Return [x, y] of the center of cell containing provided text 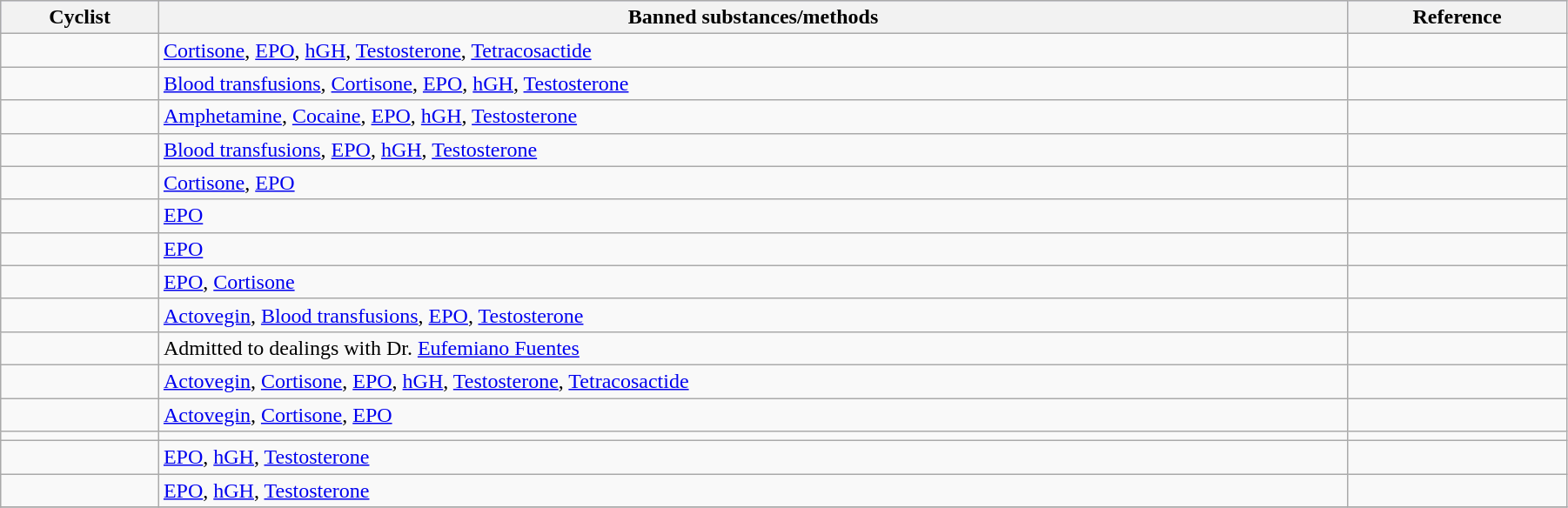
Cortisone, EPO, hGH, Testosterone, Tetracosactide [753, 50]
Actovegin, Blood transfusions, EPO, Testosterone [753, 315]
Blood transfusions, Cortisone, EPO, hGH, Testosterone [753, 84]
Cortisone, EPO [753, 183]
Reference [1457, 17]
Amphetamine, Cocaine, EPO, hGH, Testosterone [753, 117]
EPO, Cortisone [753, 282]
Banned substances/methods [753, 17]
Blood transfusions, EPO, hGH, Testosterone [753, 150]
Admitted to dealings with Dr. Eufemiano Fuentes [753, 348]
Cyclist [80, 17]
Actovegin, Cortisone, EPO, hGH, Testosterone, Tetracosactide [753, 381]
Actovegin, Cortisone, EPO [753, 415]
